Find where the given text appears and provide that cell's center as (X, Y) coordinate. 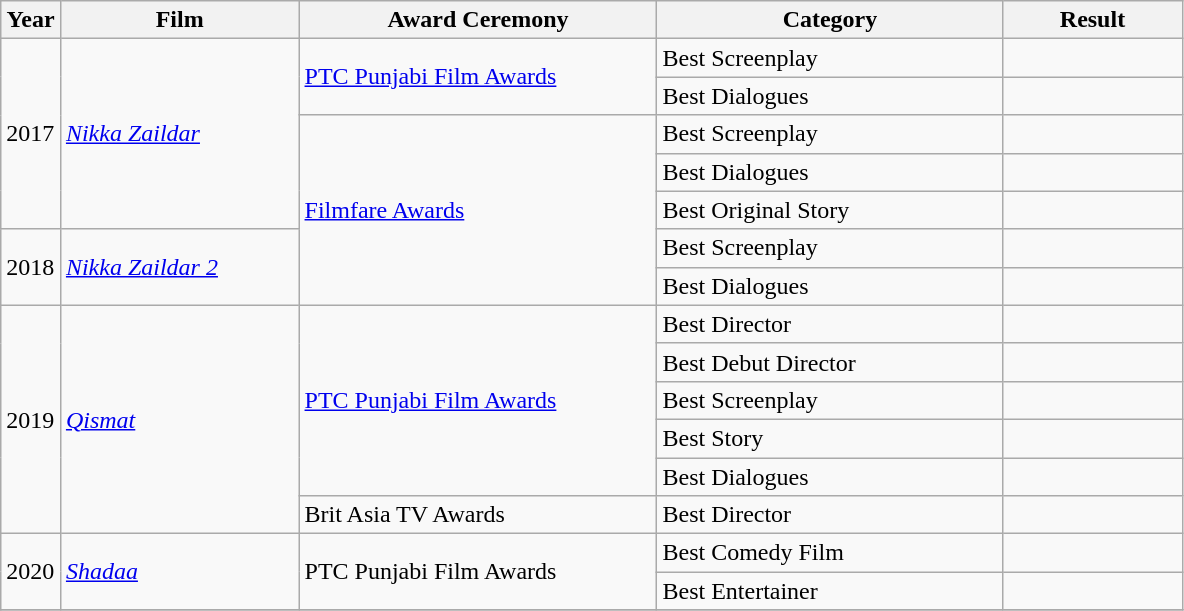
Best Original Story (830, 210)
2018 (31, 267)
Result (1092, 20)
Best Comedy Film (830, 553)
Best Story (830, 438)
Year (31, 20)
2017 (31, 134)
Shadaa (180, 572)
Brit Asia TV Awards (478, 515)
Nikka Zaildar 2 (180, 267)
2020 (31, 572)
Filmfare Awards (478, 210)
Best Debut Director (830, 362)
Nikka Zaildar (180, 134)
Qismat (180, 419)
Best Entertainer (830, 591)
2019 (31, 419)
Award Ceremony (478, 20)
Film (180, 20)
Category (830, 20)
